Output the [x, y] coordinate of the center of the cell containing the given text.  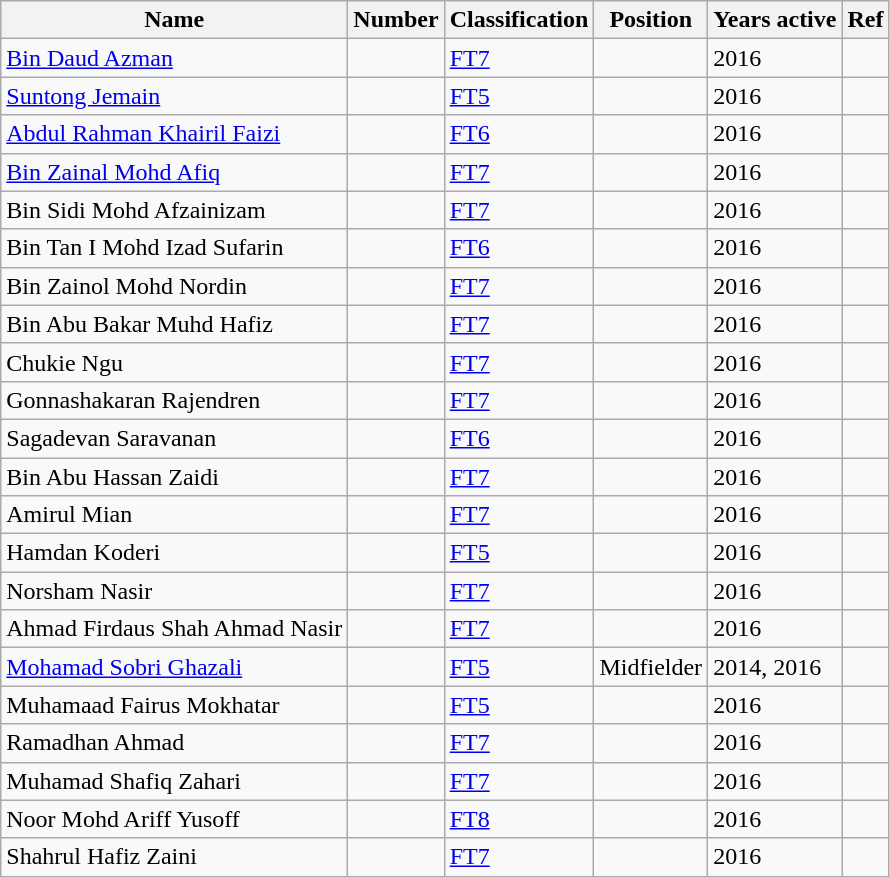
Norsham Nasir [174, 591]
Chukie Ngu [174, 362]
Muhamaad Fairus Mokhatar [174, 705]
2014, 2016 [775, 667]
Bin Sidi Mohd Afzainizam [174, 210]
Gonnashakaran Rajendren [174, 400]
Bin Tan I Mohd Izad Sufarin [174, 248]
Bin Abu Hassan Zaidi [174, 477]
Bin Zainal Mohd Afiq [174, 172]
Bin Abu Bakar Muhd Hafiz [174, 324]
Ref [866, 20]
Bin Daud Azman [174, 58]
Ahmad Firdaus Shah Ahmad Nasir [174, 629]
Suntong Jemain [174, 96]
Noor Mohd Ariff Yusoff [174, 819]
Amirul Mian [174, 515]
FT8 [519, 819]
Name [174, 20]
Abdul Rahman Khairil Faizi [174, 134]
Years active [775, 20]
Sagadevan Saravanan [174, 438]
Number [396, 20]
Classification [519, 20]
Ramadhan Ahmad [174, 743]
Bin Zainol Mohd Nordin [174, 286]
Shahrul Hafiz Zaini [174, 857]
Muhamad Shafiq Zahari [174, 781]
Hamdan Koderi [174, 553]
Midfielder [651, 667]
Mohamad Sobri Ghazali [174, 667]
Position [651, 20]
